Scan for the cell matching the given text and deliver its (x, y) coordinate at center. 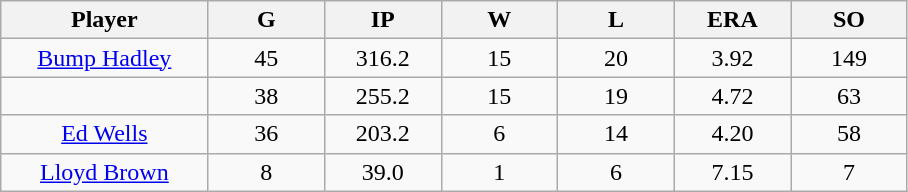
39.0 (384, 172)
4.72 (732, 96)
45 (266, 58)
3.92 (732, 58)
7 (850, 172)
SO (850, 20)
W (500, 20)
7.15 (732, 172)
L (616, 20)
Player (104, 20)
8 (266, 172)
1 (500, 172)
Lloyd Brown (104, 172)
316.2 (384, 58)
4.20 (732, 134)
38 (266, 96)
63 (850, 96)
255.2 (384, 96)
IP (384, 20)
20 (616, 58)
36 (266, 134)
203.2 (384, 134)
14 (616, 134)
Ed Wells (104, 134)
G (266, 20)
19 (616, 96)
58 (850, 134)
149 (850, 58)
ERA (732, 20)
Bump Hadley (104, 58)
